Capture the cell that displays the provided text and extract its [x, y] central coordinate. 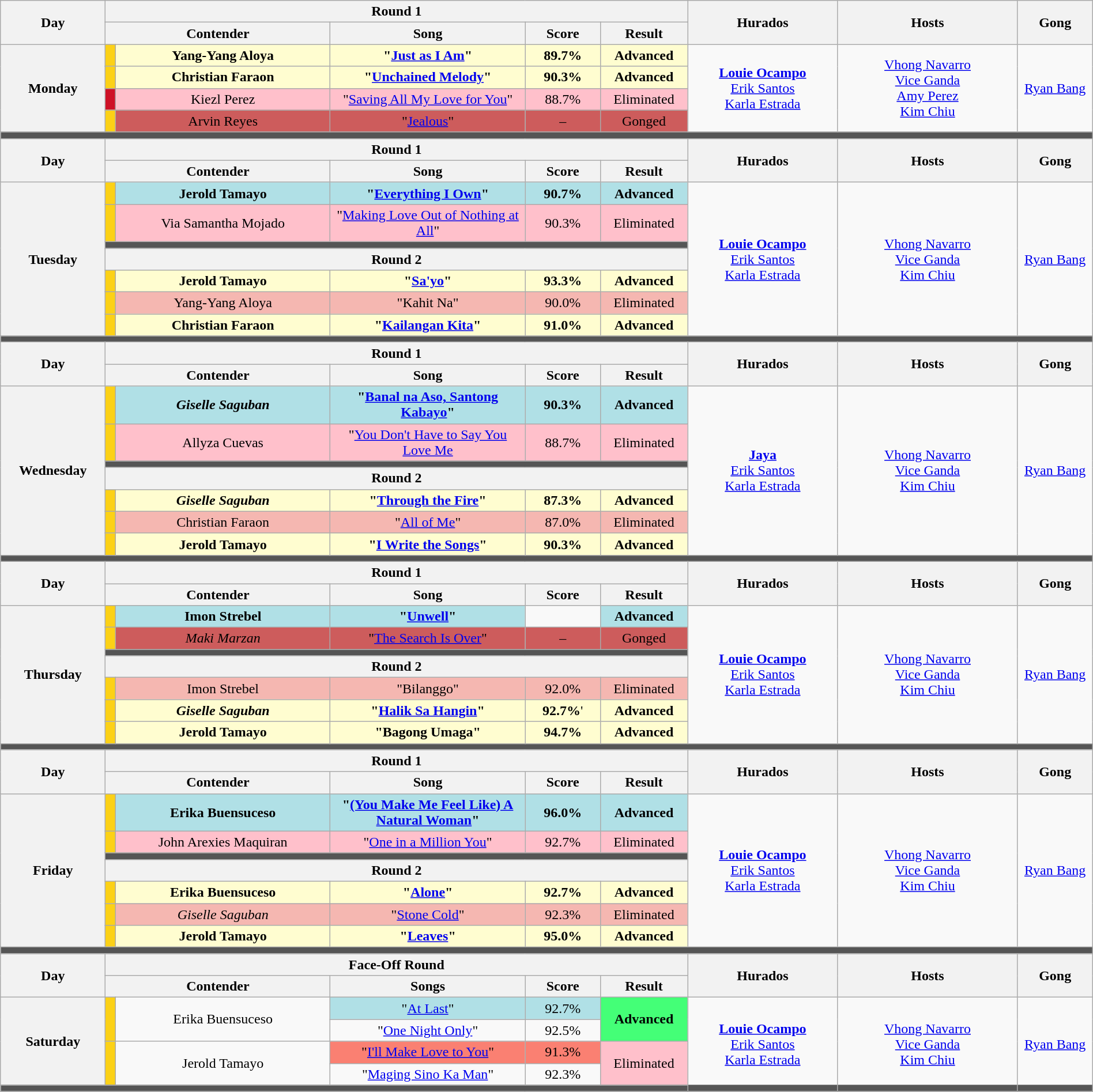
Friday [53, 870]
"I'll Make Love to You" [428, 1052]
"Alone" [428, 892]
"Banal na Aso, Santong Kabayo" [428, 405]
"Kailangan Kita" [428, 325]
Arvin Reyes [223, 121]
Vhong NavarroVice GandaAmy PerezKim Chiu [928, 88]
95.0% [563, 936]
Saturday [53, 1041]
Tuesday [53, 259]
"The Search Is Over" [428, 638]
Via Samantha Mojado [223, 222]
Monday [53, 88]
Allyza Cuevas [223, 443]
92.0% [563, 689]
91.3% [563, 1052]
"Kahit Na" [428, 303]
"Just as I Am" [428, 55]
"Jealous" [428, 121]
"Halik Sa Hangin" [428, 711]
"Leaves" [428, 936]
"Making Love Out of Nothing at All" [428, 222]
91.0% [563, 325]
"You Don't Have to Say You Love Me [428, 443]
"I Write the Songs" [428, 544]
"Bilanggo" [428, 689]
"Bagong Umaga" [428, 732]
"Sa'yo" [428, 281]
"Maging Sino Ka Man" [428, 1074]
"(You Make Me Feel Like) A Natural Woman" [428, 813]
JayaErik SantosKarla Estrada [763, 470]
Maki Marzan [223, 638]
John Arexies Maquiran [223, 842]
90.7% [563, 193]
92.7%' [563, 711]
Songs [428, 987]
"Unchained Melody" [428, 77]
"Saving All My Love for You" [428, 99]
90.0% [563, 303]
"Stone Cold" [428, 915]
"Through the Fire" [428, 500]
"One Night Only" [428, 1030]
87.3% [563, 500]
Kiezl Perez [223, 99]
87.0% [563, 522]
94.7% [563, 732]
92.5% [563, 1030]
"One in a Million You" [428, 842]
93.3% [563, 281]
96.0% [563, 813]
"Everything I Own" [428, 193]
Thursday [53, 674]
89.7% [563, 55]
Wednesday [53, 470]
"At Last" [428, 1008]
Face-Off Round [397, 965]
"All of Me" [428, 522]
"Unwell" [428, 617]
